Search for the cell housing the specified text and yield its [x, y] center coordinate. 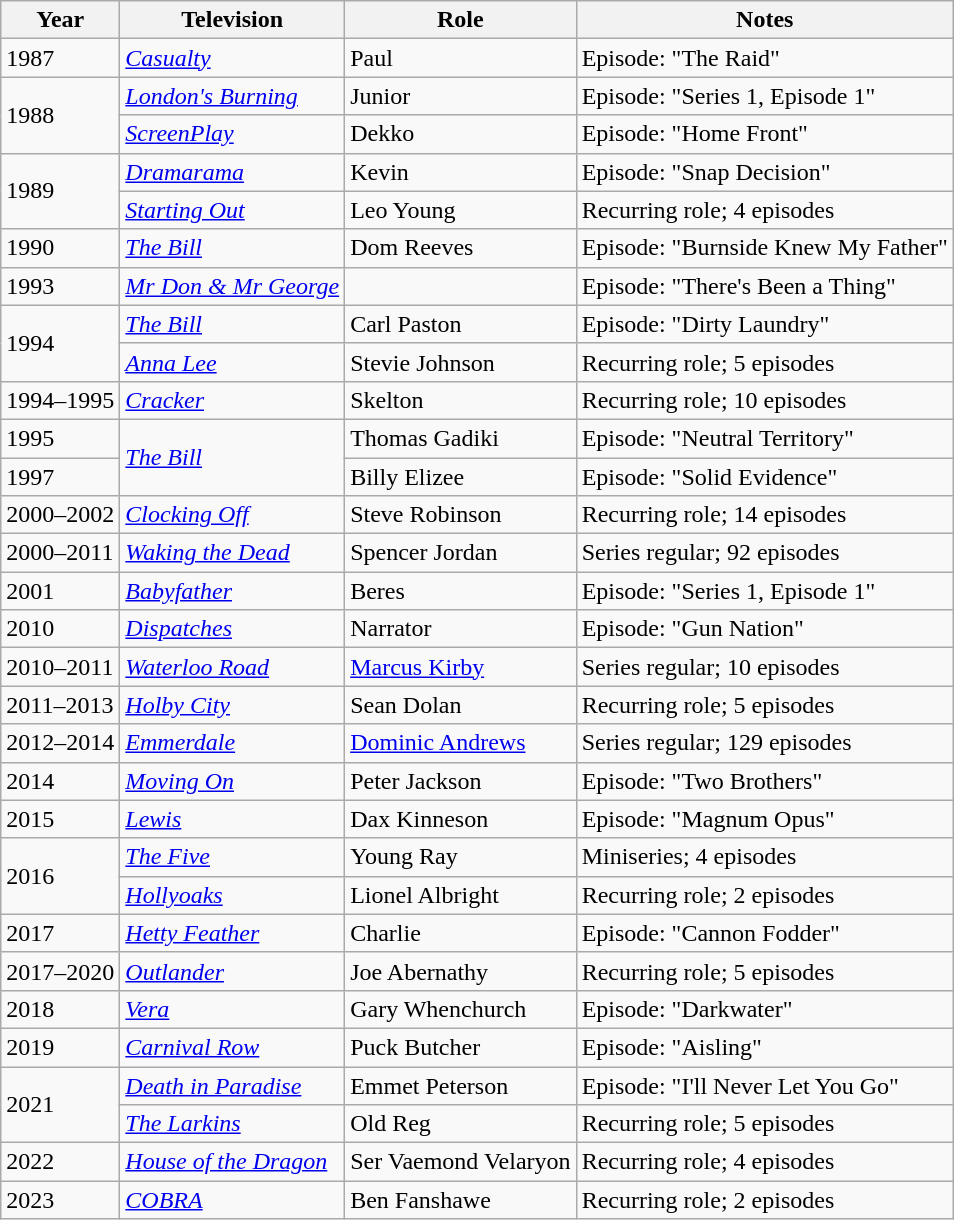
Episode: "Two Brothers" [764, 781]
2010 [60, 629]
Dekko [460, 134]
2012–2014 [60, 743]
Paul [460, 58]
Hollyoaks [232, 895]
Waterloo Road [232, 667]
Recurring role; 14 episodes [764, 515]
Lionel Albright [460, 895]
2015 [60, 819]
Episode: "The Raid" [764, 58]
Episode: "Aisling" [764, 1047]
Sean Dolan [460, 705]
Dominic Andrews [460, 743]
Television [232, 20]
Episode: "Magnum Opus" [764, 819]
Series regular; 10 episodes [764, 667]
2017 [60, 933]
2019 [60, 1047]
1987 [60, 58]
Recurring role; 10 episodes [764, 400]
Babyfather [232, 591]
Spencer Jordan [460, 553]
Episode: "Snap Decision" [764, 172]
The Larkins [232, 1124]
Gary Whenchurch [460, 1009]
1994–1995 [60, 400]
Skelton [460, 400]
Junior [460, 96]
Episode: "Dirty Laundry" [764, 324]
Thomas Gadiki [460, 438]
1989 [60, 191]
2023 [60, 1200]
Waking the Dead [232, 553]
Steve Robinson [460, 515]
Death in Paradise [232, 1085]
Ser Vaemond Velaryon [460, 1162]
Episode: "I'll Never Let You Go" [764, 1085]
Young Ray [460, 857]
Puck Butcher [460, 1047]
Clocking Off [232, 515]
Beres [460, 591]
Miniseries; 4 episodes [764, 857]
The Five [232, 857]
Hetty Feather [232, 933]
Episode: "Darkwater" [764, 1009]
Series regular; 92 episodes [764, 553]
1993 [60, 286]
Casualty [232, 58]
Dax Kinneson [460, 819]
Old Reg [460, 1124]
Dispatches [232, 629]
Episode: "Home Front" [764, 134]
Dom Reeves [460, 248]
Episode: "Gun Nation" [764, 629]
2000–2011 [60, 553]
1990 [60, 248]
2011–2013 [60, 705]
1995 [60, 438]
COBRA [232, 1200]
Outlander [232, 971]
2022 [60, 1162]
Episode: "Cannon Fodder" [764, 933]
Episode: "There's Been a Thing" [764, 286]
Starting Out [232, 210]
London's Burning [232, 96]
Charlie [460, 933]
Leo Young [460, 210]
2021 [60, 1104]
Vera [232, 1009]
House of the Dragon [232, 1162]
Moving On [232, 781]
Holby City [232, 705]
ScreenPlay [232, 134]
2001 [60, 591]
2016 [60, 876]
2014 [60, 781]
2000–2002 [60, 515]
Episode: "Neutral Territory" [764, 438]
Year [60, 20]
1997 [60, 477]
Mr Don & Mr George [232, 286]
2017–2020 [60, 971]
2018 [60, 1009]
Carl Paston [460, 324]
Episode: "Burnside Knew My Father" [764, 248]
1994 [60, 343]
Episode: "Solid Evidence" [764, 477]
Lewis [232, 819]
Carnival Row [232, 1047]
1988 [60, 115]
Dramarama [232, 172]
Emmerdale [232, 743]
Series regular; 129 episodes [764, 743]
2010–2011 [60, 667]
Emmet Peterson [460, 1085]
Narrator [460, 629]
Stevie Johnson [460, 362]
Anna Lee [232, 362]
Marcus Kirby [460, 667]
Role [460, 20]
Joe Abernathy [460, 971]
Kevin [460, 172]
Cracker [232, 400]
Peter Jackson [460, 781]
Notes [764, 20]
Ben Fanshawe [460, 1200]
Billy Elizee [460, 477]
